Return (X, Y) of the center of cell containing provided text 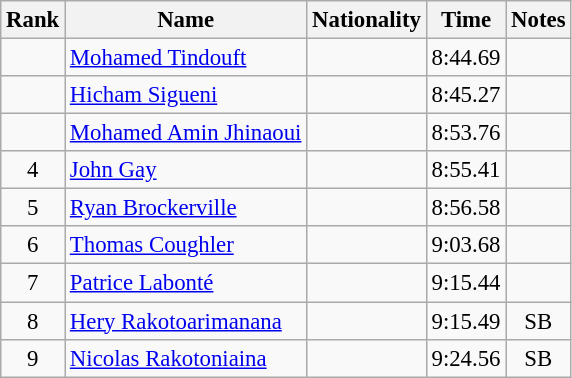
Hery Rakotoarimanana (186, 321)
7 (33, 283)
Nicolas Rakotoniaina (186, 358)
8:55.41 (466, 170)
Time (466, 20)
9:03.68 (466, 245)
9:24.56 (466, 358)
8 (33, 321)
8:56.58 (466, 208)
Rank (33, 20)
Ryan Brockerville (186, 208)
Mohamed Amin Jhinaoui (186, 133)
Thomas Coughler (186, 245)
Nationality (366, 20)
Notes (538, 20)
5 (33, 208)
4 (33, 170)
Patrice Labonté (186, 283)
Name (186, 20)
8:44.69 (466, 58)
Hicham Sigueni (186, 95)
8:45.27 (466, 95)
9 (33, 358)
6 (33, 245)
9:15.44 (466, 283)
Mohamed Tindouft (186, 58)
8:53.76 (466, 133)
John Gay (186, 170)
9:15.49 (466, 321)
